For the text-containing cell, return its midpoint in [X, Y] coordinate format. 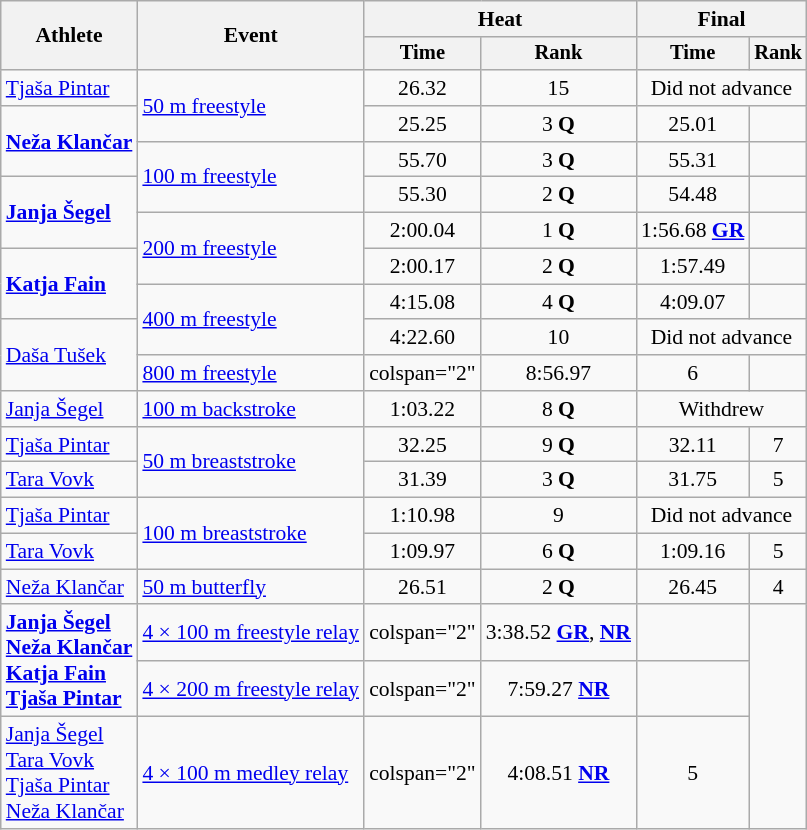
Katja Fain [70, 284]
55.30 [422, 195]
6 [692, 373]
100 m freestyle [250, 178]
400 m freestyle [250, 320]
1 Q [558, 231]
15 [558, 88]
Withdrew [722, 409]
1:03.22 [422, 409]
4 × 100 m freestyle relay [250, 633]
4:15.08 [422, 302]
31.39 [422, 480]
1:09.97 [422, 552]
6 Q [558, 552]
Heat [500, 19]
7 [778, 445]
800 m freestyle [250, 373]
26.45 [692, 587]
4 × 200 m freestyle relay [250, 689]
4 [778, 587]
55.70 [422, 160]
32.11 [692, 445]
32.25 [422, 445]
Event [250, 36]
25.25 [422, 124]
1:57.49 [692, 267]
1:56.68 GR [692, 231]
4:09.07 [692, 302]
50 m butterfly [250, 587]
Janja ŠegelTara VovkTjaša PintarNeža Klančar [70, 773]
26.51 [422, 587]
1:10.98 [422, 516]
9 [558, 516]
3:38.52 GR, NR [558, 633]
2:00.17 [422, 267]
4 Q [558, 302]
4:08.51 NR [558, 773]
50 m freestyle [250, 106]
Daša Tušek [70, 356]
100 m backstroke [250, 409]
Final [722, 19]
26.32 [422, 88]
7:59.27 NR [558, 689]
25.01 [692, 124]
9 Q [558, 445]
8:56.97 [558, 373]
54.48 [692, 195]
50 m breaststroke [250, 462]
2:00.04 [422, 231]
31.75 [692, 480]
Janja ŠegelNeža KlančarKatja FainTjaša Pintar [70, 661]
100 m breaststroke [250, 534]
200 m freestyle [250, 248]
4 × 100 m medley relay [250, 773]
55.31 [692, 160]
8 Q [558, 409]
4:22.60 [422, 338]
1:09.16 [692, 552]
10 [558, 338]
Athlete [70, 36]
